Locate the cell with the specified text and output its [X, Y] center coordinate. 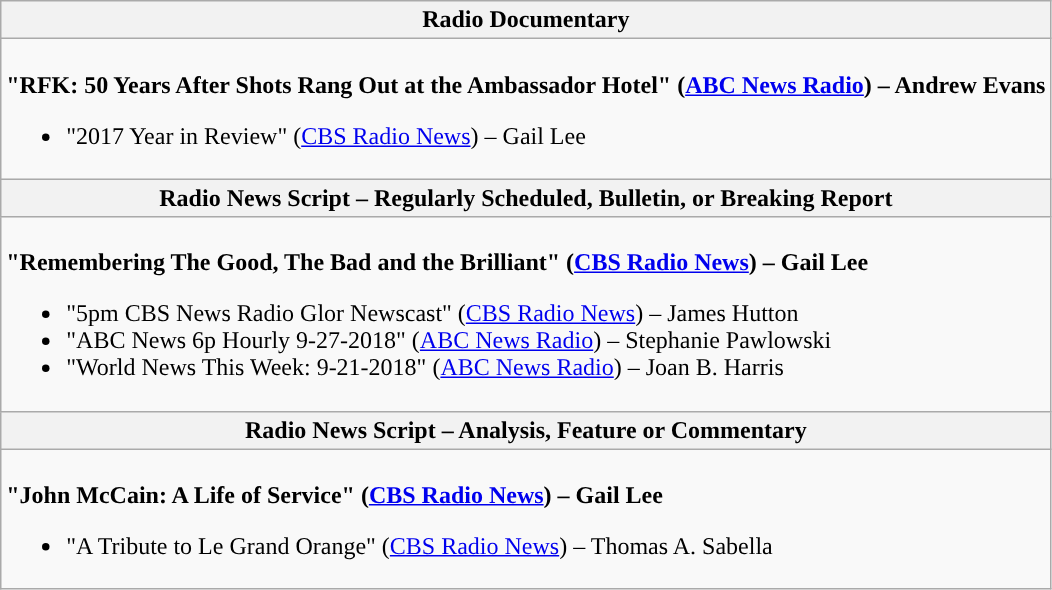
Radio Documentary [526, 20]
Radio News Script – Regularly Scheduled, Bulletin, or Breaking Report [526, 198]
"John McCain: A Life of Service" (CBS Radio News) – Gail Lee"A Tribute to Le Grand Orange" (CBS Radio News) – Thomas A. Sabella [526, 519]
"RFK: 50 Years After Shots Rang Out at the Ambassador Hotel" (ABC News Radio) – Andrew Evans"2017 Year in Review" (CBS Radio News) – Gail Lee [526, 109]
Radio News Script – Analysis, Feature or Commentary [526, 430]
